Search for the cell housing the specified text and yield its [X, Y] center coordinate. 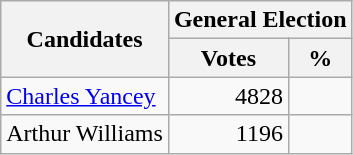
1196 [228, 134]
Charles Yancey [85, 96]
% [320, 58]
Candidates [85, 39]
4828 [228, 96]
Arthur Williams [85, 134]
Votes [228, 58]
General Election [260, 20]
